Locate the cell with the specified text and output its [X, Y] center coordinate. 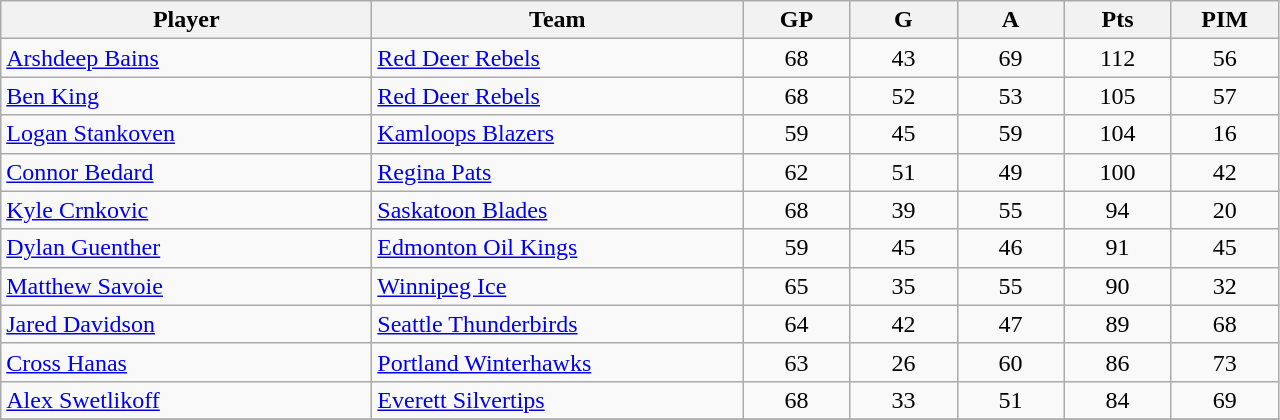
Winnipeg Ice [558, 286]
63 [796, 362]
Edmonton Oil Kings [558, 248]
Player [186, 20]
89 [1118, 324]
47 [1010, 324]
94 [1118, 210]
Kyle Crnkovic [186, 210]
33 [904, 400]
Team [558, 20]
43 [904, 58]
60 [1010, 362]
GP [796, 20]
35 [904, 286]
62 [796, 172]
105 [1118, 96]
84 [1118, 400]
20 [1224, 210]
Kamloops Blazers [558, 134]
112 [1118, 58]
16 [1224, 134]
90 [1118, 286]
Seattle Thunderbirds [558, 324]
Arshdeep Bains [186, 58]
Everett Silvertips [558, 400]
26 [904, 362]
Saskatoon Blades [558, 210]
52 [904, 96]
53 [1010, 96]
86 [1118, 362]
64 [796, 324]
49 [1010, 172]
Pts [1118, 20]
G [904, 20]
Matthew Savoie [186, 286]
Regina Pats [558, 172]
Connor Bedard [186, 172]
Portland Winterhawks [558, 362]
A [1010, 20]
104 [1118, 134]
Cross Hanas [186, 362]
39 [904, 210]
46 [1010, 248]
65 [796, 286]
Alex Swetlikoff [186, 400]
32 [1224, 286]
57 [1224, 96]
91 [1118, 248]
Jared Davidson [186, 324]
Ben King [186, 96]
100 [1118, 172]
Dylan Guenther [186, 248]
Logan Stankoven [186, 134]
56 [1224, 58]
73 [1224, 362]
PIM [1224, 20]
